Output the [X, Y] coordinate of the center of the cell containing the given text.  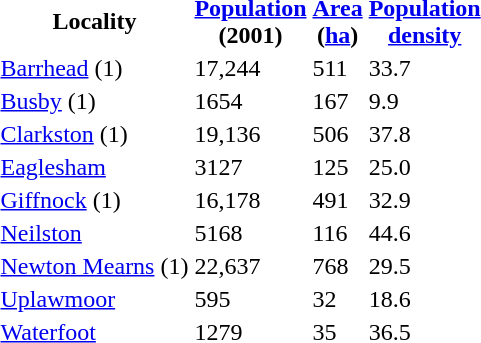
167 [338, 101]
22,637 [250, 266]
17,244 [250, 68]
116 [338, 233]
5168 [250, 233]
511 [338, 68]
506 [338, 134]
1654 [250, 101]
491 [338, 200]
595 [250, 299]
16,178 [250, 200]
19,136 [250, 134]
3127 [250, 167]
768 [338, 266]
32 [338, 299]
125 [338, 167]
